Determine the [x, y] coordinate at the center of the cell enclosing the given text.  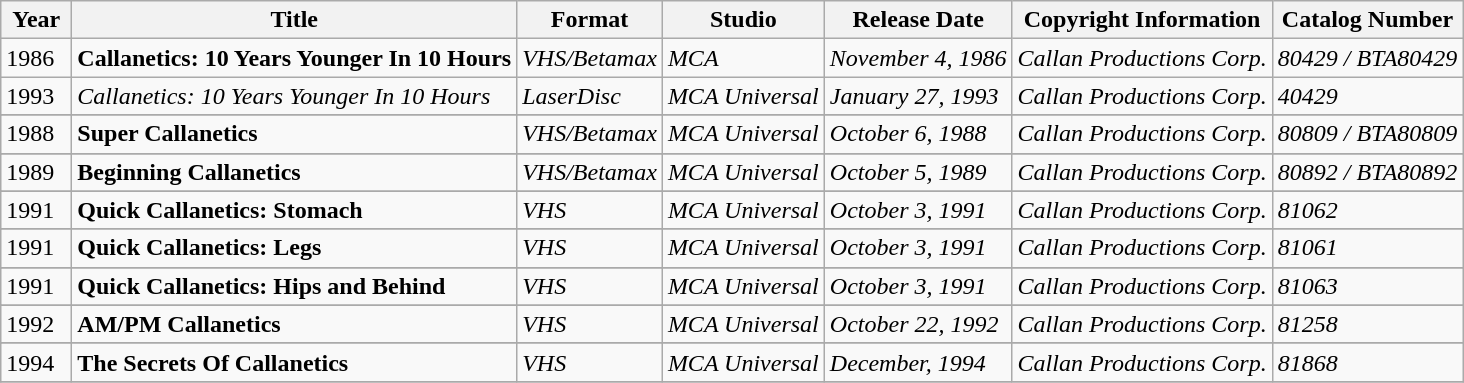
Copyright Information [1142, 20]
The Secrets Of Callanetics [294, 362]
November 4, 1986 [918, 58]
Quick Callanetics: Stomach [294, 210]
Format [590, 20]
80809 / BTA80809 [1368, 134]
MCA [743, 58]
Title [294, 20]
81062 [1368, 210]
1989 [36, 172]
80429 / BTA80429 [1368, 58]
Catalog Number [1368, 20]
1988 [36, 134]
80892 / BTA80892 [1368, 172]
January 27, 1993 [918, 96]
1993 [36, 96]
October 5, 1989 [918, 172]
1994 [36, 362]
Quick Callanetics: Hips and Behind [294, 286]
1992 [36, 324]
Beginning Callanetics [294, 172]
81061 [1368, 248]
Super Callanetics [294, 134]
October 6, 1988 [918, 134]
81258 [1368, 324]
Year [36, 20]
Quick Callanetics: Legs [294, 248]
Release Date [918, 20]
1986 [36, 58]
December, 1994 [918, 362]
October 22, 1992 [918, 324]
AM/PM Callanetics [294, 324]
40429 [1368, 96]
81868 [1368, 362]
81063 [1368, 286]
LaserDisc [590, 96]
Studio [743, 20]
